Return the [X, Y] coordinate for the center point of the cell that contains the specified text.  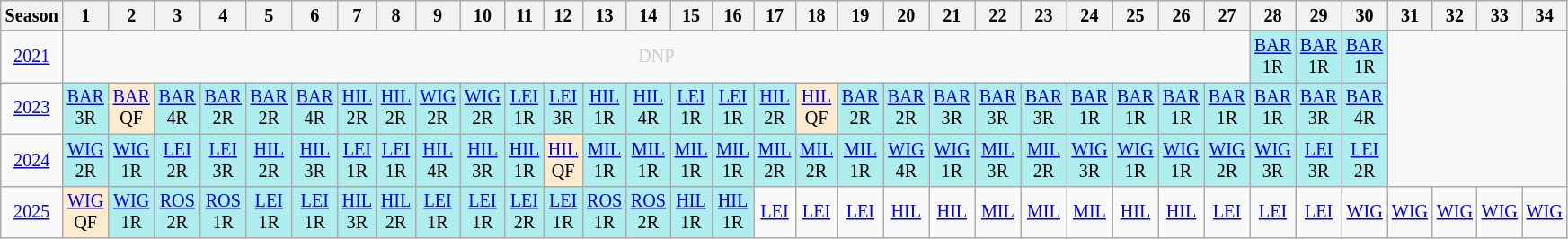
6 [314, 16]
11 [525, 16]
27 [1227, 16]
23 [1044, 16]
9 [438, 16]
24 [1089, 16]
29 [1319, 16]
12 [563, 16]
13 [604, 16]
2023 [32, 109]
WIGQF [86, 212]
Season [32, 16]
14 [649, 16]
33 [1500, 16]
2024 [32, 160]
10 [483, 16]
18 [816, 16]
4 [223, 16]
WIG4R [906, 160]
26 [1181, 16]
17 [775, 16]
21 [952, 16]
20 [906, 16]
DNP [656, 57]
22 [997, 16]
16 [733, 16]
5 [270, 16]
2025 [32, 212]
32 [1455, 16]
19 [861, 16]
25 [1136, 16]
15 [692, 16]
3 [178, 16]
1 [86, 16]
28 [1272, 16]
7 [358, 16]
34 [1545, 16]
8 [395, 16]
MIL3R [997, 160]
2 [131, 16]
30 [1364, 16]
BARQF [131, 109]
2021 [32, 57]
31 [1410, 16]
